Pinpoint the cell where the given text exists, returning its [X, Y] midpoint coordinate. 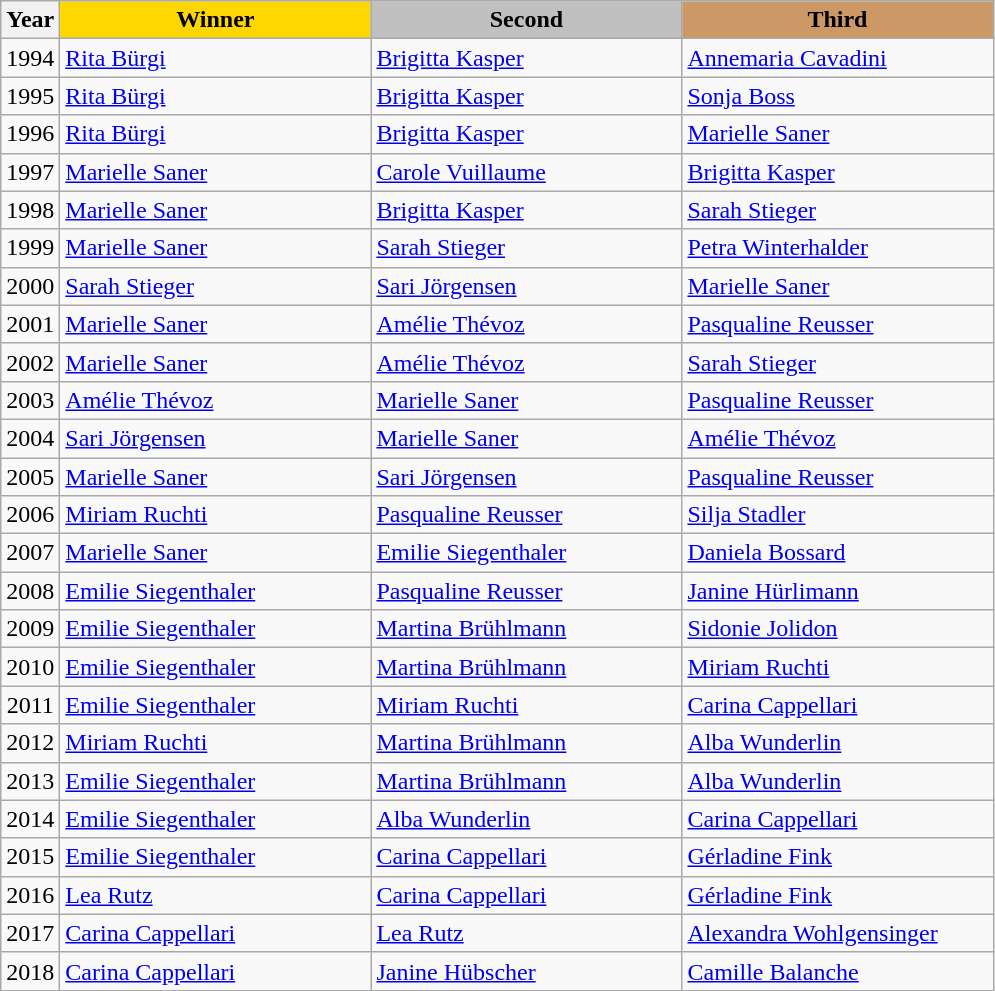
Carole Vuillaume [526, 172]
Sidonie Jolidon [838, 629]
2016 [30, 895]
2006 [30, 515]
Janine Hübscher [526, 971]
2005 [30, 477]
2017 [30, 933]
Petra Winterhalder [838, 248]
1997 [30, 172]
Alexandra Wohlgensinger [838, 933]
2010 [30, 667]
Winner [216, 20]
Silja Stadler [838, 515]
Janine Hürlimann [838, 591]
2015 [30, 857]
2011 [30, 705]
1998 [30, 210]
2007 [30, 553]
1999 [30, 248]
Year [30, 20]
2008 [30, 591]
2014 [30, 819]
2012 [30, 743]
2009 [30, 629]
1994 [30, 58]
1996 [30, 134]
2003 [30, 400]
Second [526, 20]
Third [838, 20]
2013 [30, 781]
Sonja Boss [838, 96]
1995 [30, 96]
Daniela Bossard [838, 553]
Annemaria Cavadini [838, 58]
2001 [30, 324]
Camille Balanche [838, 971]
2018 [30, 971]
2000 [30, 286]
2004 [30, 438]
2002 [30, 362]
